Search for the cell housing the specified text and yield its [X, Y] center coordinate. 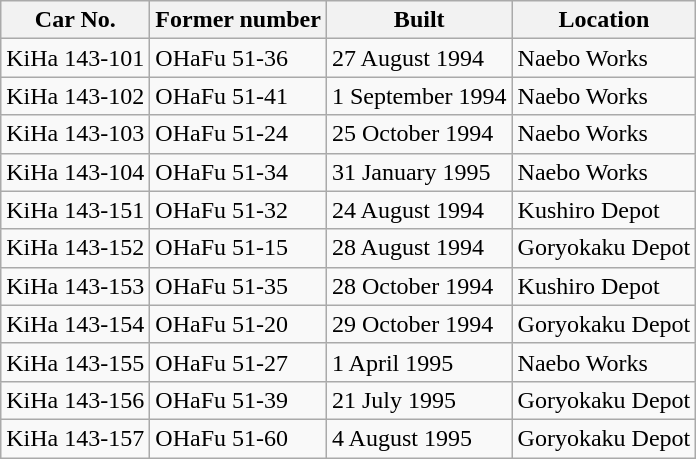
28 August 1994 [419, 248]
OHaFu 51-20 [238, 324]
OHaFu 51-34 [238, 172]
24 August 1994 [419, 210]
KiHa 143-152 [76, 248]
29 October 1994 [419, 324]
KiHa 143-102 [76, 96]
Former number [238, 20]
4 August 1995 [419, 438]
KiHa 143-153 [76, 286]
KiHa 143-103 [76, 134]
28 October 1994 [419, 286]
1 April 1995 [419, 362]
31 January 1995 [419, 172]
OHaFu 51-15 [238, 248]
OHaFu 51-35 [238, 286]
OHaFu 51-60 [238, 438]
Built [419, 20]
KiHa 143-155 [76, 362]
OHaFu 51-24 [238, 134]
Car No. [76, 20]
1 September 1994 [419, 96]
OHaFu 51-39 [238, 400]
KiHa 143-104 [76, 172]
KiHa 143-156 [76, 400]
KiHa 143-157 [76, 438]
OHaFu 51-32 [238, 210]
KiHa 143-101 [76, 58]
OHaFu 51-41 [238, 96]
21 July 1995 [419, 400]
KiHa 143-154 [76, 324]
Location [604, 20]
OHaFu 51-27 [238, 362]
27 August 1994 [419, 58]
KiHa 143-151 [76, 210]
OHaFu 51-36 [238, 58]
25 October 1994 [419, 134]
